Detect which cell encompasses the target text, then output its [X, Y] center coordinate. 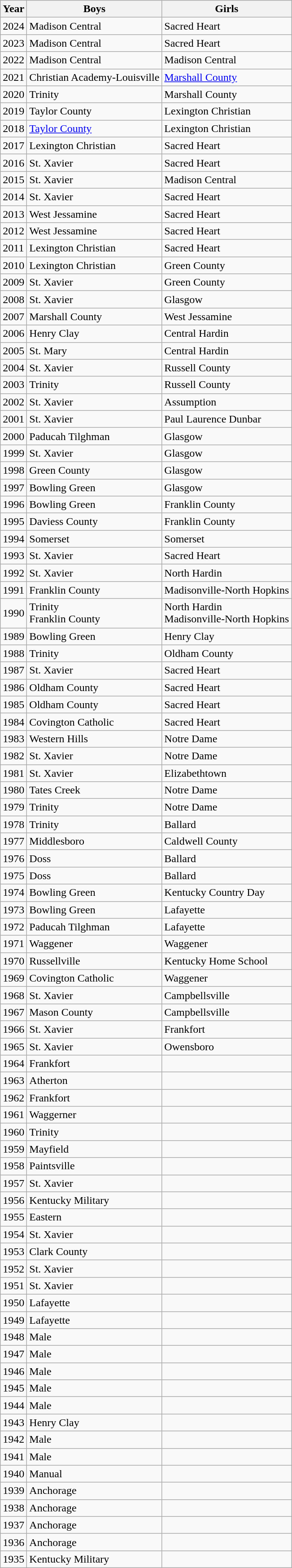
Atherton [94, 1081]
1974 [13, 893]
1991 [13, 590]
Christian Academy-Louisville [94, 77]
2017 [13, 145]
1986 [13, 687]
1951 [13, 1286]
2021 [13, 77]
1966 [13, 1029]
1943 [13, 1423]
1999 [13, 453]
Caldwell County [227, 841]
2019 [13, 111]
2022 [13, 60]
Owensboro [227, 1047]
Kentucky Home School [227, 961]
2000 [13, 436]
Clark County [94, 1251]
Russellville [94, 961]
Girls [227, 9]
2007 [13, 317]
1960 [13, 1132]
2020 [13, 94]
2016 [13, 163]
1959 [13, 1149]
2024 [13, 26]
1988 [13, 653]
Mayfield [94, 1149]
1970 [13, 961]
2001 [13, 419]
2015 [13, 180]
1976 [13, 859]
1941 [13, 1457]
1957 [13, 1183]
2002 [13, 402]
1945 [13, 1388]
2011 [13, 248]
1979 [13, 807]
1949 [13, 1320]
2008 [13, 300]
Waggerner [94, 1115]
1948 [13, 1337]
Tates Creek [94, 790]
Madisonville-North Hopkins [227, 590]
1963 [13, 1081]
1950 [13, 1303]
1938 [13, 1508]
North Hardin [227, 573]
1937 [13, 1525]
1995 [13, 522]
1981 [13, 773]
1942 [13, 1440]
Assumption [227, 402]
St. Mary [94, 351]
1958 [13, 1166]
Middlesboro [94, 841]
1952 [13, 1268]
1973 [13, 910]
1990 [13, 613]
1967 [13, 1012]
1940 [13, 1474]
Paintsville [94, 1166]
1996 [13, 505]
1998 [13, 470]
1982 [13, 756]
1989 [13, 636]
1969 [13, 978]
1954 [13, 1234]
2005 [13, 351]
1978 [13, 824]
1935 [13, 1559]
Elizabethtown [227, 773]
TrinityFranklin County [94, 613]
Year [13, 9]
2006 [13, 334]
1939 [13, 1491]
1961 [13, 1115]
1984 [13, 722]
Western Hills [94, 739]
1987 [13, 670]
1962 [13, 1098]
1946 [13, 1371]
1975 [13, 876]
1955 [13, 1217]
Mason County [94, 1012]
2013 [13, 214]
1994 [13, 539]
1956 [13, 1200]
1972 [13, 927]
2010 [13, 265]
1983 [13, 739]
1971 [13, 944]
2009 [13, 282]
1947 [13, 1354]
2023 [13, 43]
1997 [13, 487]
Eastern [94, 1217]
Kentucky Country Day [227, 893]
1968 [13, 995]
2018 [13, 128]
2003 [13, 385]
1993 [13, 556]
1953 [13, 1251]
North HardinMadisonville-North Hopkins [227, 613]
2012 [13, 231]
Daviess County [94, 522]
1964 [13, 1064]
1936 [13, 1542]
1992 [13, 573]
1965 [13, 1047]
1944 [13, 1405]
Paul Laurence Dunbar [227, 419]
Boys [94, 9]
2004 [13, 368]
2014 [13, 197]
1985 [13, 705]
1977 [13, 841]
1980 [13, 790]
Manual [94, 1474]
